Identify which cell holds the provided text, then report its (X, Y) central coordinate. 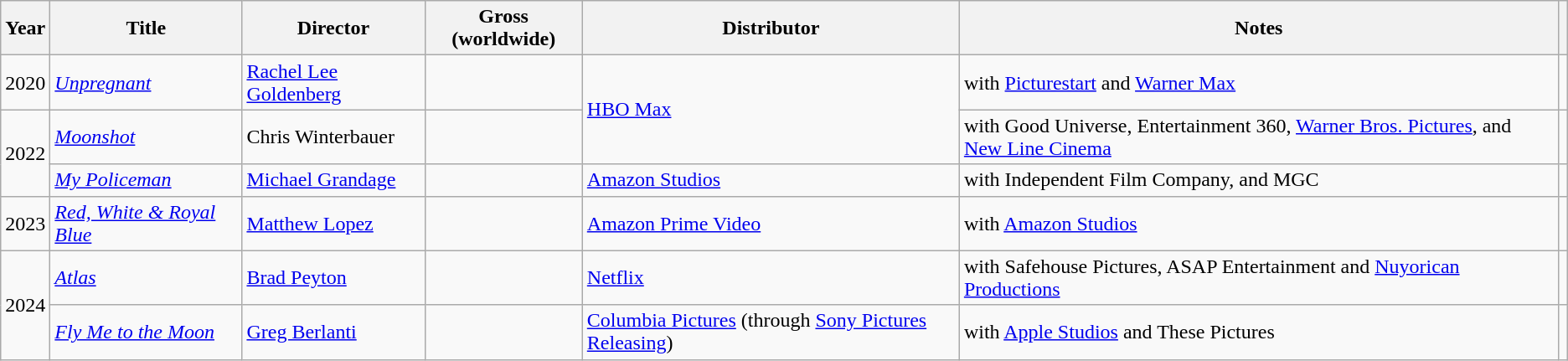
Year (25, 28)
2023 (25, 223)
Title (146, 28)
Gross (worldwide) (503, 28)
Red, White & Royal Blue (146, 223)
Matthew Lopez (333, 223)
2020 (25, 82)
HBO Max (771, 110)
Notes (1258, 28)
Distributor (771, 28)
with Independent Film Company, and MGC (1258, 180)
Amazon Studios (771, 180)
Director (333, 28)
2022 (25, 152)
Netflix (771, 278)
Greg Berlanti (333, 332)
with Picturestart and Warner Max (1258, 82)
Chris Winterbauer (333, 137)
2024 (25, 305)
Michael Grandage (333, 180)
Amazon Prime Video (771, 223)
with Apple Studios and These Pictures (1258, 332)
Columbia Pictures (through Sony Pictures Releasing) (771, 332)
Atlas (146, 278)
My Policeman (146, 180)
Moonshot (146, 137)
with Amazon Studios (1258, 223)
Brad Peyton (333, 278)
with Good Universe, Entertainment 360, Warner Bros. Pictures, and New Line Cinema (1258, 137)
with Safehouse Pictures, ASAP Entertainment and Nuyorican Productions (1258, 278)
Rachel Lee Goldenberg (333, 82)
Unpregnant (146, 82)
Fly Me to the Moon (146, 332)
